Capture the cell that displays the provided text and extract its (X, Y) central coordinate. 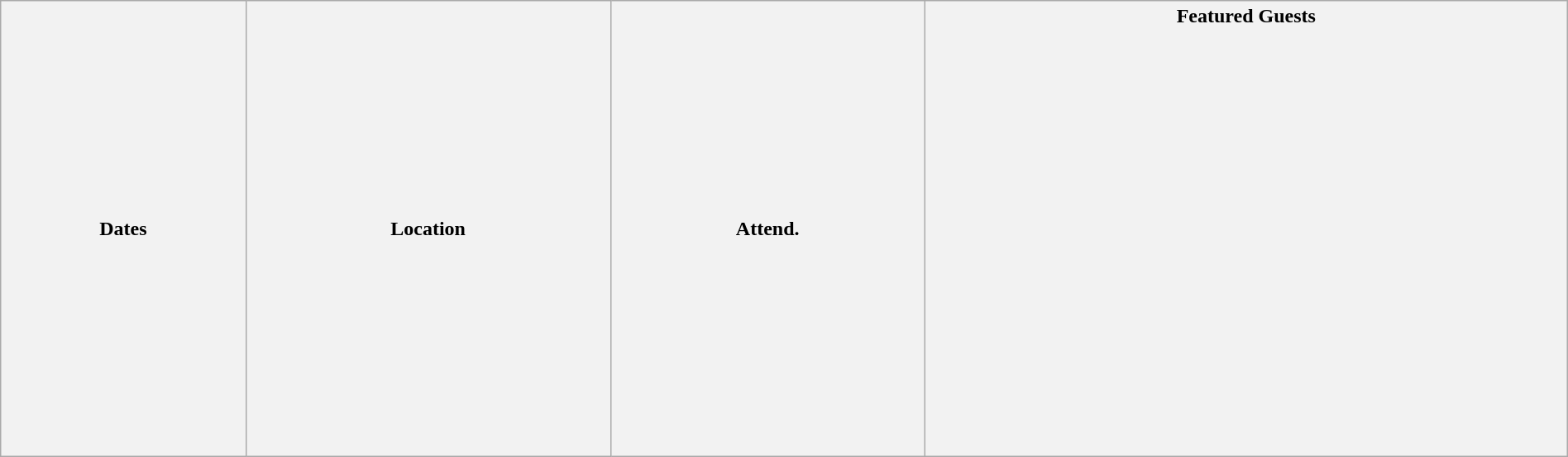
Featured Guests (1245, 228)
Location (428, 228)
Dates (123, 228)
Attend. (767, 228)
